Identify which cell holds the provided text, then report its (x, y) central coordinate. 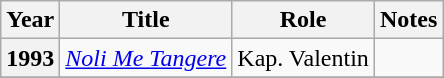
Year (30, 20)
Kap. Valentin (304, 58)
Noli Me Tangere (146, 58)
1993 (30, 58)
Role (304, 20)
Notes (408, 20)
Title (146, 20)
